Pinpoint the cell where the given text exists, returning its (x, y) midpoint coordinate. 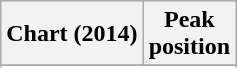
Chart (2014) (72, 34)
Peakposition (189, 34)
